Determine the [X, Y] coordinate at the center of the cell enclosing the given text.  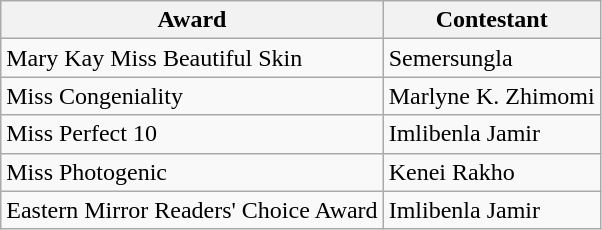
Semersungla [492, 58]
Marlyne K. Zhimomi [492, 96]
Miss Perfect 10 [192, 134]
Mary Kay Miss Beautiful Skin [192, 58]
Kenei Rakho [492, 172]
Eastern Mirror Readers' Choice Award [192, 210]
Award [192, 20]
Miss Photogenic [192, 172]
Miss Congeniality [192, 96]
Contestant [492, 20]
